Provide the (X, Y) coordinate of the cell's center where the given text is located.  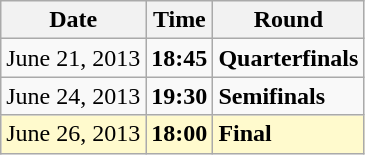
18:00 (180, 134)
Quarterfinals (288, 58)
Semifinals (288, 96)
Date (74, 20)
June 21, 2013 (74, 58)
18:45 (180, 58)
19:30 (180, 96)
Final (288, 134)
Round (288, 20)
June 24, 2013 (74, 96)
June 26, 2013 (74, 134)
Time (180, 20)
